Determine the (X, Y) coordinate at the center of the cell enclosing the given text.  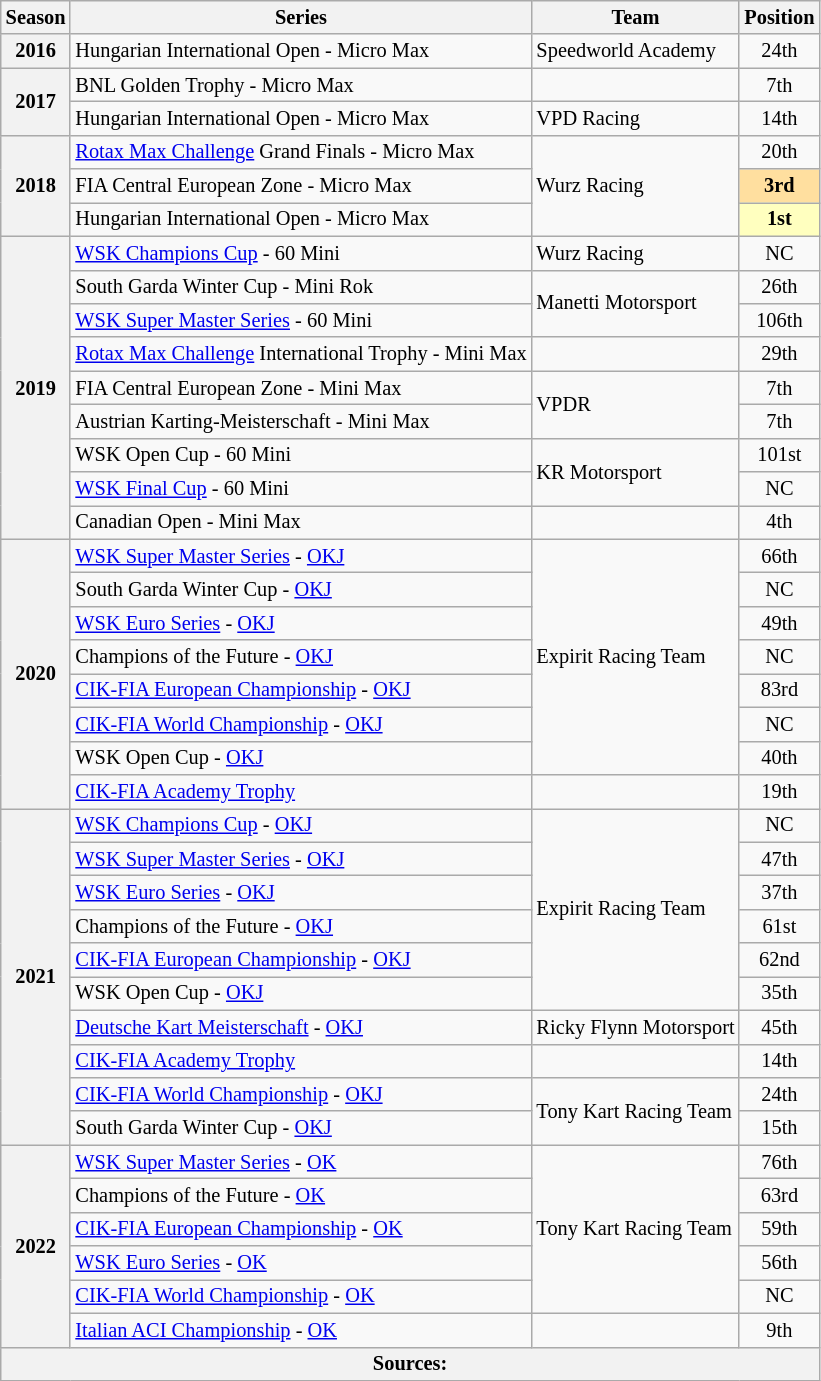
WSK Open Cup - 60 Mini (300, 455)
3rd (779, 186)
Speedworld Academy (636, 51)
Season (36, 17)
83rd (779, 690)
2018 (36, 186)
2020 (36, 674)
101st (779, 455)
56th (779, 1263)
20th (779, 152)
49th (779, 623)
FIA Central European Zone - Micro Max (300, 186)
WSK Final Cup - 60 Mini (300, 489)
WSK Super Master Series - OK (300, 1162)
Manetti Motorsport (636, 304)
61st (779, 926)
Deutsche Kart Meisterschaft - OKJ (300, 1027)
2017 (36, 102)
KR Motorsport (636, 472)
2021 (36, 976)
Rotax Max Challenge Grand Finals - Micro Max (300, 152)
40th (779, 758)
29th (779, 354)
66th (779, 556)
Canadian Open - Mini Max (300, 522)
Austrian Karting-Meisterschaft - Mini Max (300, 421)
2019 (36, 388)
WSK Champions Cup - OKJ (300, 825)
VPDR (636, 404)
Champions of the Future - OK (300, 1195)
South Garda Winter Cup - Mini Rok (300, 287)
CIK-FIA European Championship - OK (300, 1229)
BNL Golden Trophy - Micro Max (300, 85)
Ricky Flynn Motorsport (636, 1027)
76th (779, 1162)
2022 (36, 1246)
FIA Central European Zone - Mini Max (300, 388)
Sources: (410, 1364)
Team (636, 17)
WSK Euro Series - OK (300, 1263)
35th (779, 993)
2016 (36, 51)
59th (779, 1229)
62nd (779, 960)
106th (779, 320)
4th (779, 522)
WSK Super Master Series - 60 Mini (300, 320)
63rd (779, 1195)
37th (779, 892)
1st (779, 219)
WSK Champions Cup - 60 Mini (300, 253)
9th (779, 1330)
CIK-FIA World Championship - OK (300, 1296)
45th (779, 1027)
VPD Racing (636, 118)
15th (779, 1128)
Position (779, 17)
Series (300, 17)
Italian ACI Championship - OK (300, 1330)
47th (779, 859)
19th (779, 791)
26th (779, 287)
Rotax Max Challenge International Trophy - Mini Max (300, 354)
